For the text-containing cell, return its midpoint in [X, Y] coordinate format. 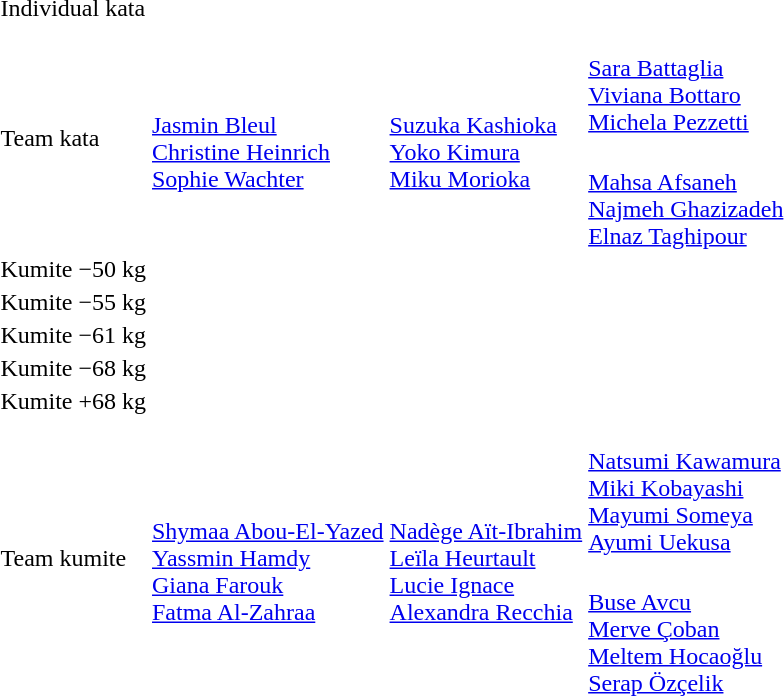
Jasmin BleulChristine HeinrichSophie Wachter [268, 138]
Suzuka KashiokaYoko KimuraMiku Morioka [486, 138]
